Scan for the cell matching the given text and deliver its (X, Y) coordinate at center. 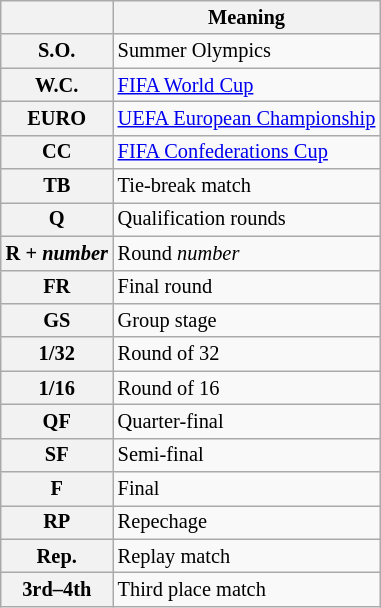
1/32 (57, 354)
1/16 (57, 388)
Qualification rounds (247, 219)
F (57, 489)
Round number (247, 253)
Final (247, 489)
Rep. (57, 556)
CC (57, 152)
Round of 16 (247, 388)
Semi-final (247, 455)
Final round (247, 287)
Tie-break match (247, 186)
UEFA European Championship (247, 118)
Quarter-final (247, 421)
QF (57, 421)
TB (57, 186)
Replay match (247, 556)
EURO (57, 118)
FIFA World Cup (247, 85)
GS (57, 320)
Summer Olympics (247, 51)
FIFA Confederations Cup (247, 152)
Group stage (247, 320)
RP (57, 522)
Third place match (247, 589)
3rd–4th (57, 589)
Meaning (247, 17)
Round of 32 (247, 354)
R + number (57, 253)
FR (57, 287)
W.C. (57, 85)
Q (57, 219)
SF (57, 455)
Repechage (247, 522)
S.O. (57, 51)
